Identify which cell holds the provided text, then report its [x, y] central coordinate. 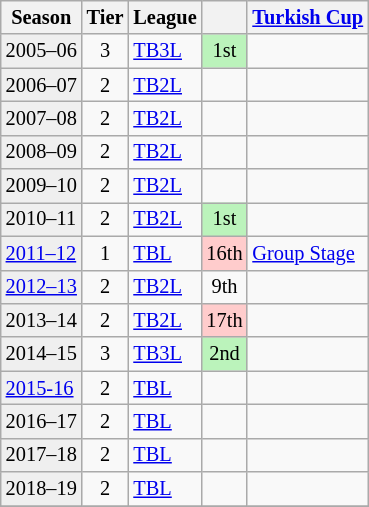
2005–06 [42, 51]
2007–08 [42, 118]
2010–11 [42, 219]
2018–19 [42, 489]
2008–09 [42, 152]
2016–17 [42, 421]
2006–07 [42, 85]
2014–15 [42, 354]
2nd [225, 354]
Tier [106, 17]
2017–18 [42, 455]
2013–14 [42, 320]
17th [225, 320]
1 [106, 253]
16th [225, 253]
Season [42, 17]
Group Stage [308, 253]
9th [225, 287]
2012–13 [42, 287]
League [164, 17]
2015-16 [42, 388]
Turkish Cup [308, 17]
2009–10 [42, 186]
2011–12 [42, 253]
